Find where the given text appears and provide that cell's center as [x, y] coordinate. 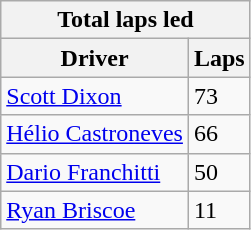
Hélio Castroneves [95, 134]
Ryan Briscoe [95, 210]
Scott Dixon [95, 96]
50 [219, 172]
Driver [95, 58]
Dario Franchitti [95, 172]
11 [219, 210]
73 [219, 96]
Total laps led [126, 20]
Laps [219, 58]
66 [219, 134]
